Search for the cell housing the specified text and yield its [X, Y] center coordinate. 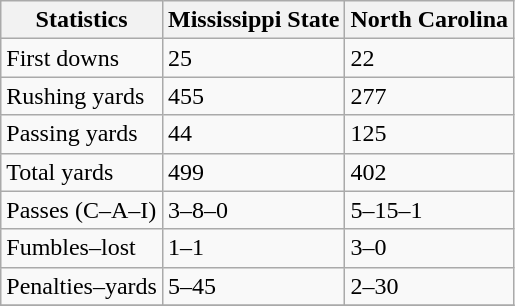
277 [430, 96]
402 [430, 172]
1–1 [253, 248]
North Carolina [430, 20]
Penalties–yards [82, 286]
3–8–0 [253, 210]
2–30 [430, 286]
22 [430, 58]
Rushing yards [82, 96]
455 [253, 96]
Passing yards [82, 134]
44 [253, 134]
Mississippi State [253, 20]
Fumbles–lost [82, 248]
3–0 [430, 248]
5–45 [253, 286]
Total yards [82, 172]
5–15–1 [430, 210]
125 [430, 134]
Passes (C–A–I) [82, 210]
499 [253, 172]
First downs [82, 58]
25 [253, 58]
Statistics [82, 20]
